Provide the [x, y] coordinate of the cell's center where the given text is located.  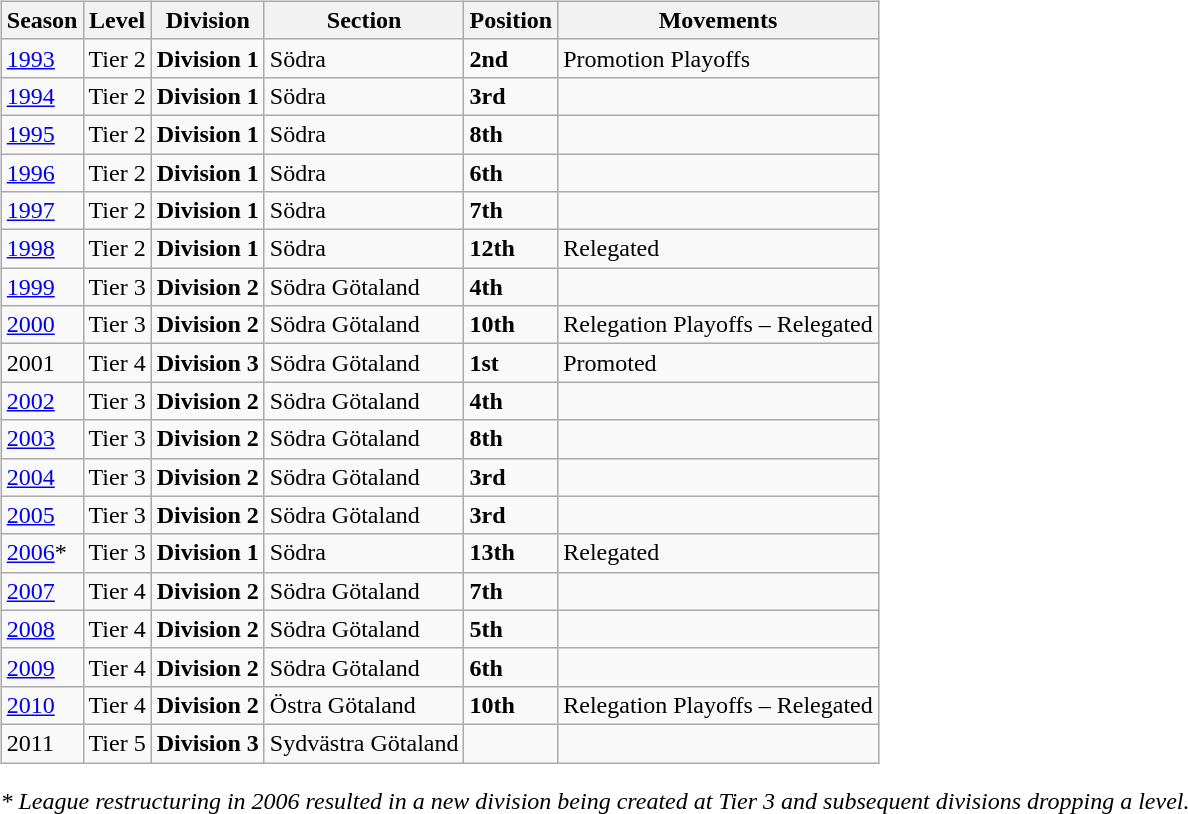
2008 [42, 629]
13th [511, 553]
2006* [42, 553]
2007 [42, 591]
Level [117, 20]
2009 [42, 667]
2010 [42, 705]
2nd [511, 58]
1998 [42, 249]
2003 [42, 439]
1st [511, 363]
Promotion Playoffs [718, 58]
2011 [42, 743]
2005 [42, 515]
2000 [42, 325]
1996 [42, 173]
2004 [42, 477]
Season [42, 20]
1999 [42, 287]
2002 [42, 401]
Division [208, 20]
Position [511, 20]
1994 [42, 96]
12th [511, 249]
Promoted [718, 363]
Tier 5 [117, 743]
Östra Götaland [364, 705]
1993 [42, 58]
1997 [42, 211]
Movements [718, 20]
5th [511, 629]
2001 [42, 363]
Section [364, 20]
Sydvästra Götaland [364, 743]
1995 [42, 134]
